Determine the (x, y) coordinate at the center of the cell enclosing the given text.  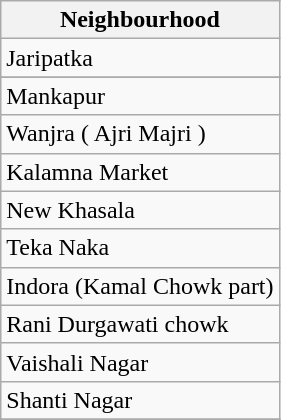
Mankapur (140, 96)
Teka Naka (140, 248)
Rani Durgawati chowk (140, 324)
Jaripatka (140, 58)
Shanti Nagar (140, 400)
Neighbourhood (140, 20)
Wanjra ( Ajri Majri ) (140, 134)
Indora (Kamal Chowk part) (140, 286)
Vaishali Nagar (140, 362)
Kalamna Market (140, 172)
New Khasala (140, 210)
